Determine the [X, Y] coordinate at the center of the cell enclosing the given text.  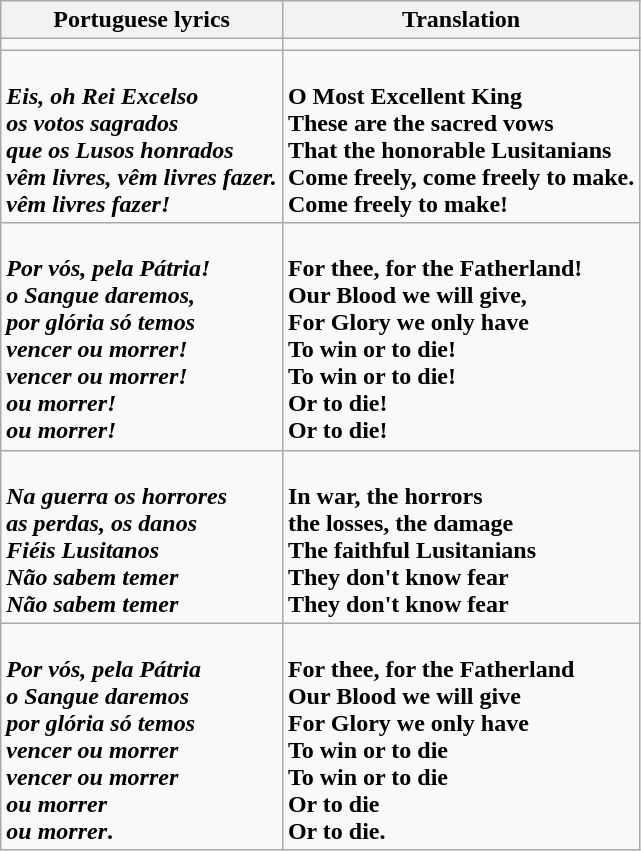
Na guerra os horrores as perdas, os danos Fiéis Lusitanos Não sabem temer Não sabem temer [142, 536]
Por vós, pela Pátria! o Sangue daremos, por glória só temos vencer ou morrer! vencer ou morrer! ou morrer! ou morrer! [142, 336]
Translation [460, 20]
O Most Excellent King These are the sacred vows That the honorable Lusitanians Come freely, come freely to make. Come freely to make! [460, 136]
In war, the horrors the losses, the damage The faithful Lusitanians They don't know fear They don't know fear [460, 536]
Por vós, pela Pátria o Sangue daremos por glória só temos vencer ou morrer vencer ou morrer ou morrer ou morrer. [142, 736]
Portuguese lyrics [142, 20]
For thee, for the Fatherland Our Blood we will give For Glory we only have To win or to die To win or to die Or to die Or to die. [460, 736]
Eis, oh Rei Excelso os votos sagrados que os Lusos honrados vêm livres, vêm livres fazer. vêm livres fazer! [142, 136]
For thee, for the Fatherland! Our Blood we will give, For Glory we only have To win or to die! To win or to die! Or to die! Or to die! [460, 336]
